For the text-containing cell, return its midpoint in [x, y] coordinate format. 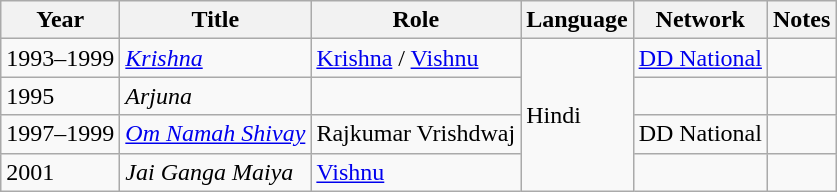
2001 [60, 172]
Role [416, 20]
Arjuna [216, 96]
1993–1999 [60, 58]
1997–1999 [60, 134]
Notes [801, 20]
Krishna / Vishnu [416, 58]
Rajkumar Vrishdwaj [416, 134]
Title [216, 20]
Language [577, 20]
1995 [60, 96]
Krishna [216, 58]
Year [60, 20]
Hindi [577, 115]
Network [700, 20]
Jai Ganga Maiya [216, 172]
Vishnu [416, 172]
Om Namah Shivay [216, 134]
